Find where the given text appears and provide that cell's center as [X, Y] coordinate. 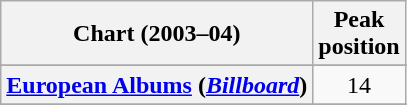
European Albums (Billboard) [157, 85]
14 [359, 85]
Peakposition [359, 34]
Chart (2003–04) [157, 34]
